Return the [X, Y] coordinate for the center point of the cell that contains the specified text.  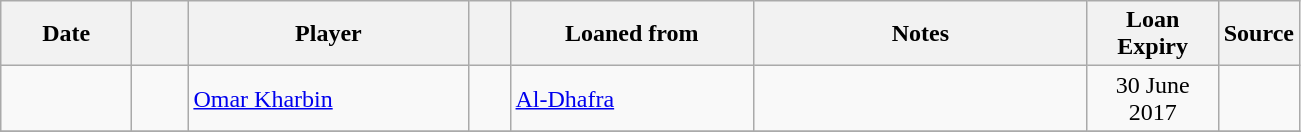
Date [66, 34]
Al-Dhafra [632, 98]
Notes [921, 34]
Player [328, 34]
Loaned from [632, 34]
Source [1258, 34]
Loan Expiry [1152, 34]
30 June 2017 [1152, 98]
Omar Kharbin [328, 98]
